Return [X, Y] of the center of cell containing provided text 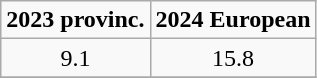
2023 provinc. [76, 20]
15.8 [233, 58]
9.1 [76, 58]
2024 European [233, 20]
